For the text-containing cell, return its midpoint in [X, Y] coordinate format. 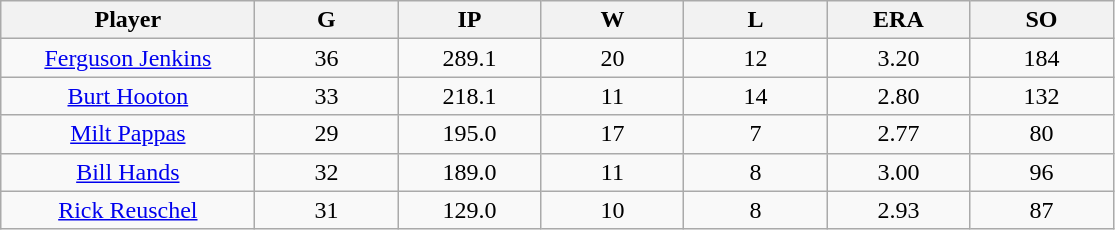
20 [612, 58]
Burt Hooton [128, 96]
189.0 [470, 172]
31 [326, 210]
10 [612, 210]
29 [326, 134]
3.20 [898, 58]
Bill Hands [128, 172]
32 [326, 172]
2.77 [898, 134]
2.93 [898, 210]
14 [756, 96]
SO [1042, 20]
Rick Reuschel [128, 210]
3.00 [898, 172]
L [756, 20]
289.1 [470, 58]
W [612, 20]
184 [1042, 58]
G [326, 20]
36 [326, 58]
96 [1042, 172]
ERA [898, 20]
218.1 [470, 96]
129.0 [470, 210]
80 [1042, 134]
12 [756, 58]
7 [756, 134]
2.80 [898, 96]
17 [612, 134]
Ferguson Jenkins [128, 58]
Player [128, 20]
IP [470, 20]
33 [326, 96]
87 [1042, 210]
Milt Pappas [128, 134]
132 [1042, 96]
195.0 [470, 134]
